For the text-containing cell, return its midpoint in [x, y] coordinate format. 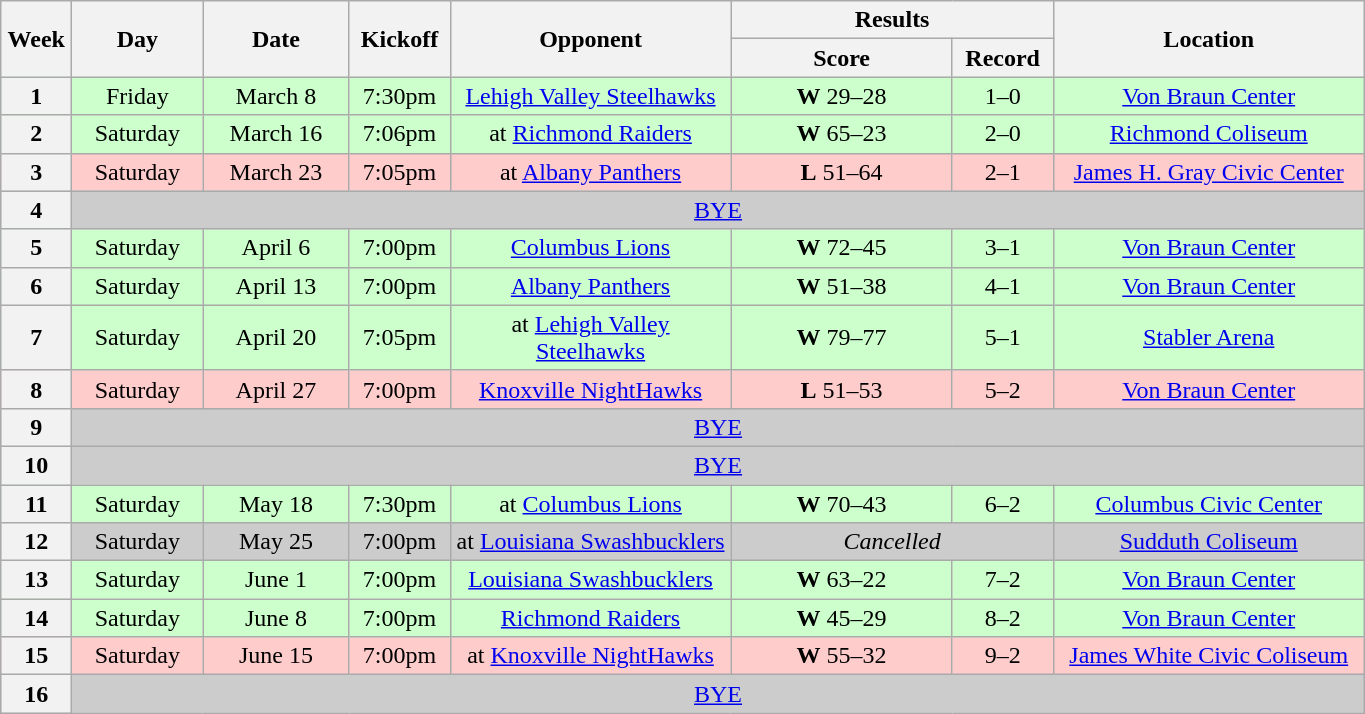
Louisiana Swashbucklers [590, 580]
Columbus Lions [590, 248]
4 [36, 210]
W 51–38 [842, 286]
W 70–43 [842, 503]
April 6 [276, 248]
at Lehigh Valley Steelhawks [590, 338]
14 [36, 618]
2–1 [1002, 172]
6 [36, 286]
10 [36, 465]
May 25 [276, 542]
15 [36, 656]
Richmond Coliseum [1208, 134]
Cancelled [892, 542]
March 16 [276, 134]
March 23 [276, 172]
W 72–45 [842, 248]
Columbus Civic Center [1208, 503]
April 13 [276, 286]
Richmond Raiders [590, 618]
at Richmond Raiders [590, 134]
Sudduth Coliseum [1208, 542]
L 51–53 [842, 389]
Kickoff [400, 39]
12 [36, 542]
8–2 [1002, 618]
Knoxville NightHawks [590, 389]
9 [36, 427]
3 [36, 172]
Stabler Arena [1208, 338]
W 55–32 [842, 656]
June 15 [276, 656]
6–2 [1002, 503]
Results [892, 20]
3–1 [1002, 248]
4–1 [1002, 286]
5–2 [1002, 389]
James White Civic Coliseum [1208, 656]
at Louisiana Swashbucklers [590, 542]
W 29–28 [842, 96]
Location [1208, 39]
April 20 [276, 338]
1 [36, 96]
16 [36, 694]
W 45–29 [842, 618]
13 [36, 580]
June 8 [276, 618]
Week [36, 39]
9–2 [1002, 656]
Opponent [590, 39]
5–1 [1002, 338]
11 [36, 503]
Record [1002, 58]
L 51–64 [842, 172]
April 27 [276, 389]
W 65–23 [842, 134]
W 63–22 [842, 580]
at Columbus Lions [590, 503]
at Knoxville NightHawks [590, 656]
2–0 [1002, 134]
7–2 [1002, 580]
7:06pm [400, 134]
at Albany Panthers [590, 172]
5 [36, 248]
2 [36, 134]
May 18 [276, 503]
Date [276, 39]
James H. Gray Civic Center [1208, 172]
March 8 [276, 96]
Albany Panthers [590, 286]
Score [842, 58]
June 1 [276, 580]
Day [138, 39]
7 [36, 338]
8 [36, 389]
W 79–77 [842, 338]
Friday [138, 96]
Lehigh Valley Steelhawks [590, 96]
1–0 [1002, 96]
